Scan for the cell matching the given text and deliver its (X, Y) coordinate at center. 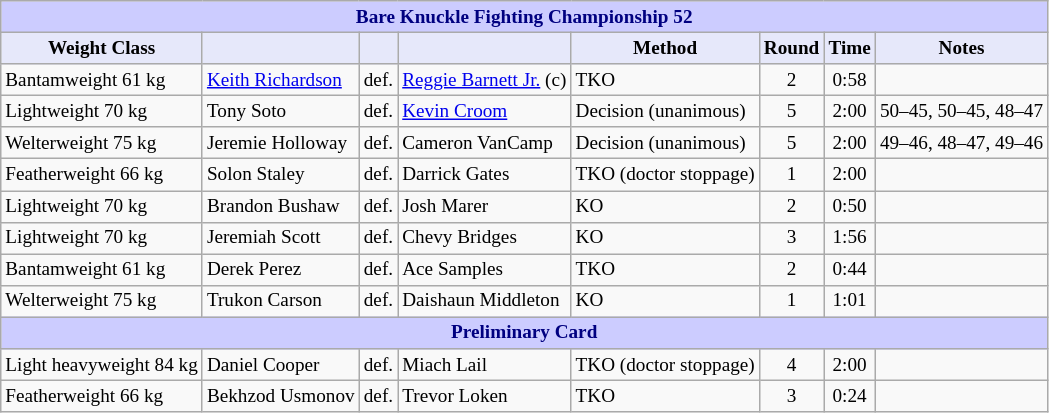
Notes (961, 48)
Method (665, 48)
50–45, 50–45, 48–47 (961, 111)
1:56 (850, 238)
Chevy Bridges (484, 238)
Tony Soto (280, 111)
0:24 (850, 396)
Bare Knuckle Fighting Championship 52 (524, 17)
Bekhzod Usmonov (280, 396)
Jeremie Holloway (280, 143)
Josh Marer (484, 206)
0:50 (850, 206)
Weight Class (102, 48)
Jeremiah Scott (280, 238)
Daishaun Middleton (484, 301)
0:44 (850, 270)
Trevor Loken (484, 396)
Trukon Carson (280, 301)
Ace Samples (484, 270)
Preliminary Card (524, 333)
1:01 (850, 301)
Light heavyweight 84 kg (102, 365)
Darrick Gates (484, 175)
Reggie Barnett Jr. (c) (484, 80)
4 (792, 365)
Kevin Croom (484, 111)
0:58 (850, 80)
Round (792, 48)
Solon Staley (280, 175)
Brandon Bushaw (280, 206)
49–46, 48–47, 49–46 (961, 143)
Cameron VanCamp (484, 143)
Daniel Cooper (280, 365)
Miach Lail (484, 365)
Keith Richardson (280, 80)
Time (850, 48)
Derek Perez (280, 270)
